For the text-containing cell, return its midpoint in (x, y) coordinate format. 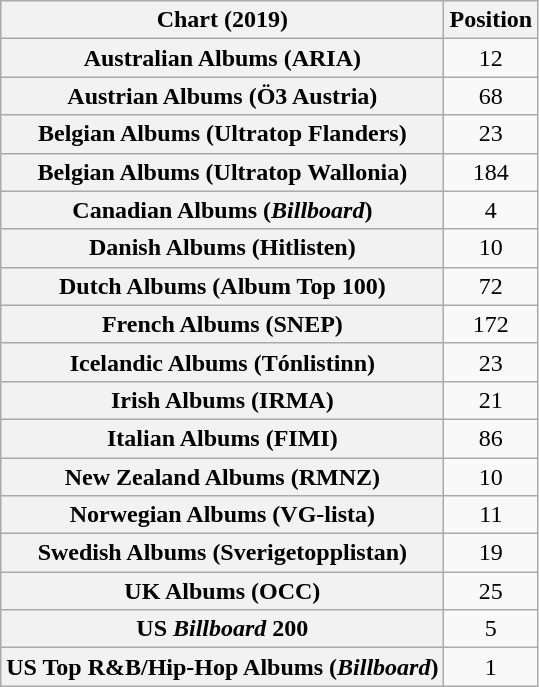
184 (491, 172)
Irish Albums (IRMA) (222, 400)
25 (491, 591)
Chart (2019) (222, 20)
Icelandic Albums (Tónlistinn) (222, 362)
US Top R&B/Hip-Hop Albums (Billboard) (222, 667)
72 (491, 286)
19 (491, 553)
Position (491, 20)
UK Albums (OCC) (222, 591)
French Albums (SNEP) (222, 324)
US Billboard 200 (222, 629)
21 (491, 400)
Italian Albums (FIMI) (222, 438)
Australian Albums (ARIA) (222, 58)
Norwegian Albums (VG-lista) (222, 515)
Belgian Albums (Ultratop Wallonia) (222, 172)
Swedish Albums (Sverigetopplistan) (222, 553)
172 (491, 324)
5 (491, 629)
11 (491, 515)
New Zealand Albums (RMNZ) (222, 477)
Austrian Albums (Ö3 Austria) (222, 96)
68 (491, 96)
Belgian Albums (Ultratop Flanders) (222, 134)
1 (491, 667)
86 (491, 438)
Dutch Albums (Album Top 100) (222, 286)
4 (491, 210)
12 (491, 58)
Canadian Albums (Billboard) (222, 210)
Danish Albums (Hitlisten) (222, 248)
